Determine the [X, Y] coordinate at the center of the cell enclosing the given text.  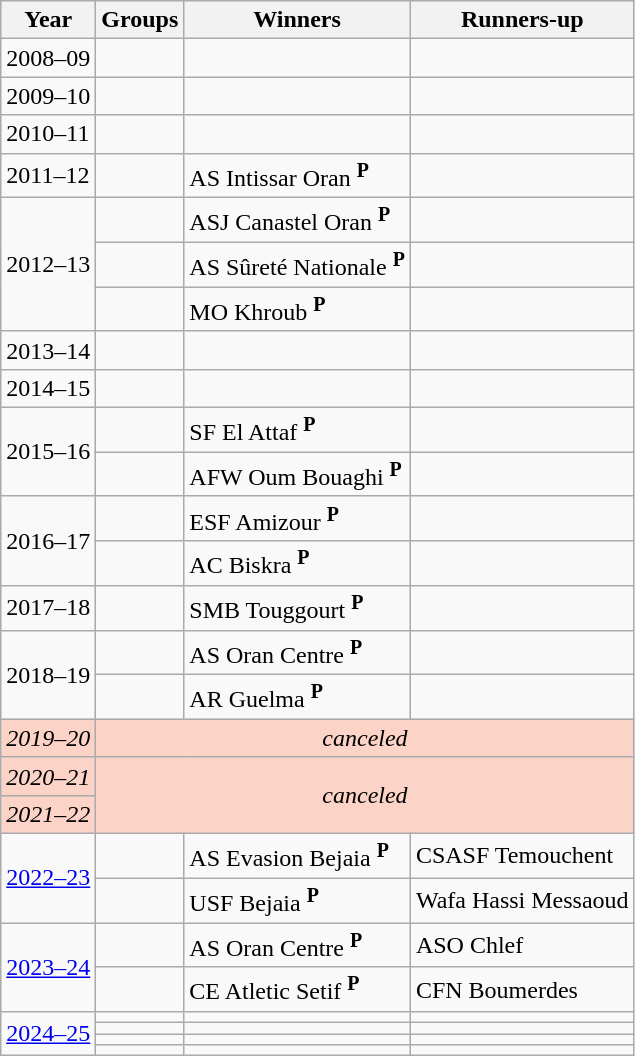
AS Intissar Oran P [298, 176]
2014–15 [48, 388]
SF El Attaf P [298, 430]
2008–09 [48, 58]
2012–13 [48, 265]
ESF Amizour P [298, 518]
2010–11 [48, 134]
2020–21 [48, 776]
2013–14 [48, 350]
2016–17 [48, 540]
Winners [298, 20]
ASO Chlef [522, 946]
CSASF Temouchent [522, 856]
AS Evasion Bejaia P [298, 856]
2019–20 [48, 738]
2024–25 [48, 1034]
2022–23 [48, 878]
2011–12 [48, 176]
2009–10 [48, 96]
SMB Touggourt P [298, 608]
AR Guelma P [298, 698]
Year [48, 20]
2023–24 [48, 968]
CFN Boumerdes [522, 990]
MO Khroub P [298, 310]
2018–19 [48, 674]
Groups [140, 20]
2017–18 [48, 608]
2021–22 [48, 814]
2015–16 [48, 452]
Runners-up [522, 20]
AC Biskra P [298, 564]
AFW Oum Bouaghi P [298, 474]
USF Bejaia P [298, 900]
AS Sûreté Nationale P [298, 264]
CE Atletic Setif P [298, 990]
ASJ Canastel Oran P [298, 220]
Wafa Hassi Messaoud [522, 900]
